Provide the [X, Y] coordinate of the cell's center where the given text is located.  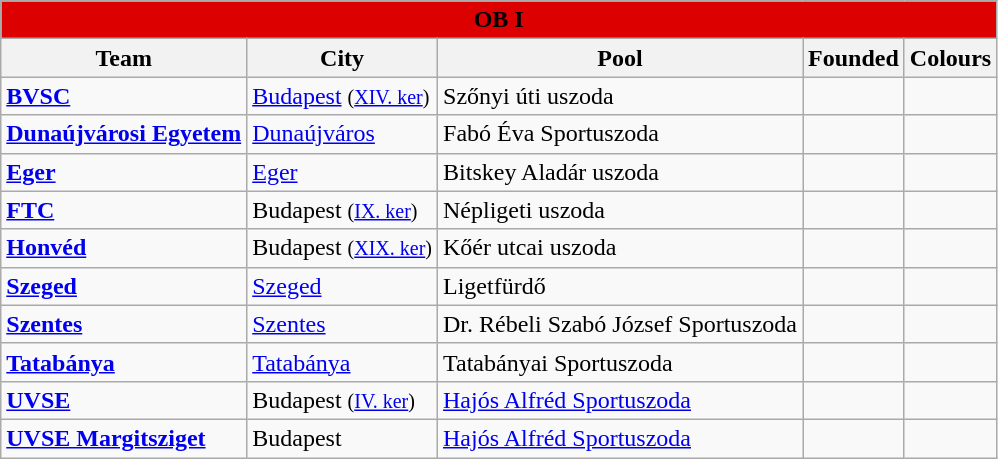
Dunaújváros [342, 134]
City [342, 58]
Fabó Éva Sportuszoda [620, 134]
Honvéd [124, 248]
Budapest (IV. ker) [342, 400]
Colours [950, 58]
FTC [124, 210]
Szőnyi úti uszoda [620, 96]
Ligetfürdő [620, 286]
OB I [499, 20]
Pool [620, 58]
Budapest (XIV. ker) [342, 96]
Dr. Rébeli Szabó József Sportuszoda [620, 324]
Budapest (IX. ker) [342, 210]
Founded [853, 58]
Népligeti uszoda [620, 210]
Dunaújvárosi Egyetem [124, 134]
Kőér utcai uszoda [620, 248]
BVSC [124, 96]
Budapest [342, 438]
UVSE Margitsziget [124, 438]
Budapest (XIX. ker) [342, 248]
UVSE [124, 400]
Team [124, 58]
Tatabányai Sportuszoda [620, 362]
Bitskey Aladár uszoda [620, 172]
